Determine the (X, Y) coordinate at the center of the cell enclosing the given text.  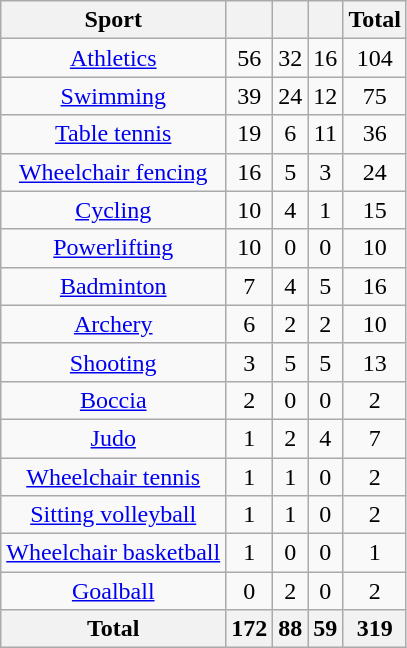
172 (250, 629)
Athletics (114, 58)
75 (375, 96)
12 (326, 96)
11 (326, 134)
39 (250, 96)
Swimming (114, 96)
Table tennis (114, 134)
36 (375, 134)
15 (375, 210)
Wheelchair tennis (114, 477)
Wheelchair basketball (114, 553)
Sitting volleyball (114, 515)
Badminton (114, 286)
Goalball (114, 591)
319 (375, 629)
13 (375, 362)
56 (250, 58)
Boccia (114, 400)
59 (326, 629)
Judo (114, 438)
Shooting (114, 362)
19 (250, 134)
104 (375, 58)
Wheelchair fencing (114, 172)
Cycling (114, 210)
Powerlifting (114, 248)
32 (290, 58)
Sport (114, 20)
88 (290, 629)
Archery (114, 324)
